Capture the cell that displays the provided text and extract its (X, Y) central coordinate. 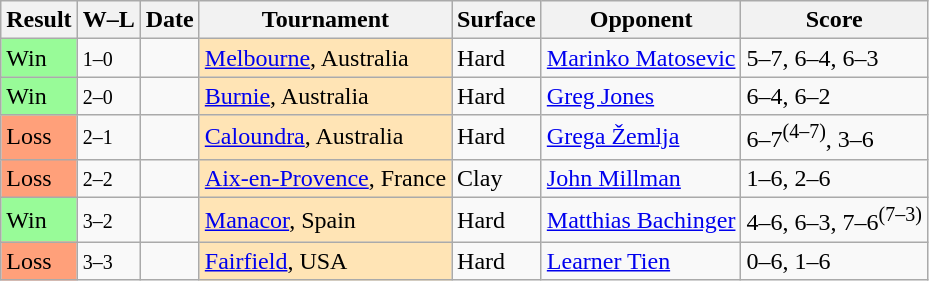
Manacor, Spain (325, 220)
Matthias Bachinger (641, 220)
Surface (497, 20)
Caloundra, Australia (325, 138)
John Millman (641, 178)
3–3 (108, 261)
W–L (108, 20)
Grega Žemlja (641, 138)
3–2 (108, 220)
Result (39, 20)
Marinko Matosevic (641, 58)
Tournament (325, 20)
6–7(4–7), 3–6 (834, 138)
5–7, 6–4, 6–3 (834, 58)
1–6, 2–6 (834, 178)
4–6, 6–3, 7–6(7–3) (834, 220)
Opponent (641, 20)
2–2 (108, 178)
Learner Tien (641, 261)
Burnie, Australia (325, 96)
Clay (497, 178)
0–6, 1–6 (834, 261)
Date (170, 20)
2–0 (108, 96)
Aix-en-Provence, France (325, 178)
Fairfield, USA (325, 261)
Greg Jones (641, 96)
2–1 (108, 138)
Melbourne, Australia (325, 58)
6–4, 6–2 (834, 96)
Score (834, 20)
1–0 (108, 58)
